Locate the cell with the specified text and output its (x, y) center coordinate. 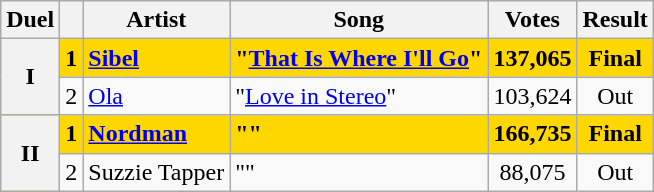
I (30, 77)
Sibel (156, 58)
Artist (156, 20)
Duel (30, 20)
"Love in Stereo" (359, 96)
Votes (532, 20)
"That Is Where I'll Go" (359, 58)
Ola (156, 96)
103,624 (532, 96)
Song (359, 20)
Suzzie Tapper (156, 172)
Result (615, 20)
166,735 (532, 134)
88,075 (532, 172)
Nordman (156, 134)
II (30, 153)
137,065 (532, 58)
